Pinpoint the cell where the given text exists, returning its (X, Y) midpoint coordinate. 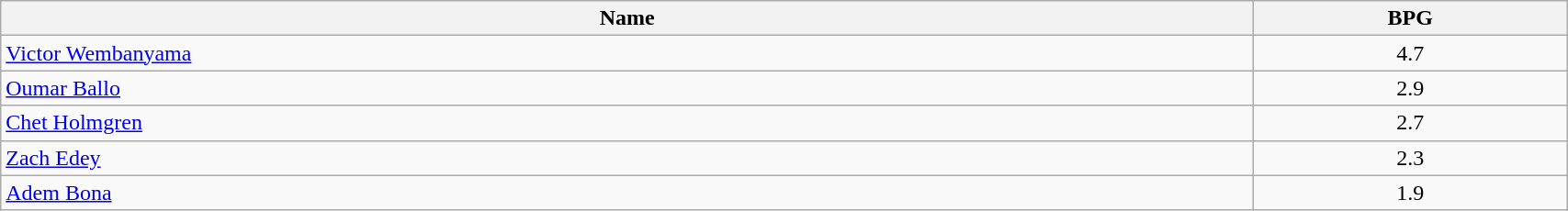
BPG (1411, 18)
Victor Wembanyama (627, 53)
Chet Holmgren (627, 123)
Oumar Ballo (627, 88)
2.9 (1411, 88)
1.9 (1411, 193)
4.7 (1411, 53)
Adem Bona (627, 193)
2.3 (1411, 158)
Name (627, 18)
2.7 (1411, 123)
Zach Edey (627, 158)
